Return the [X, Y] coordinate for the center point of the cell that contains the specified text.  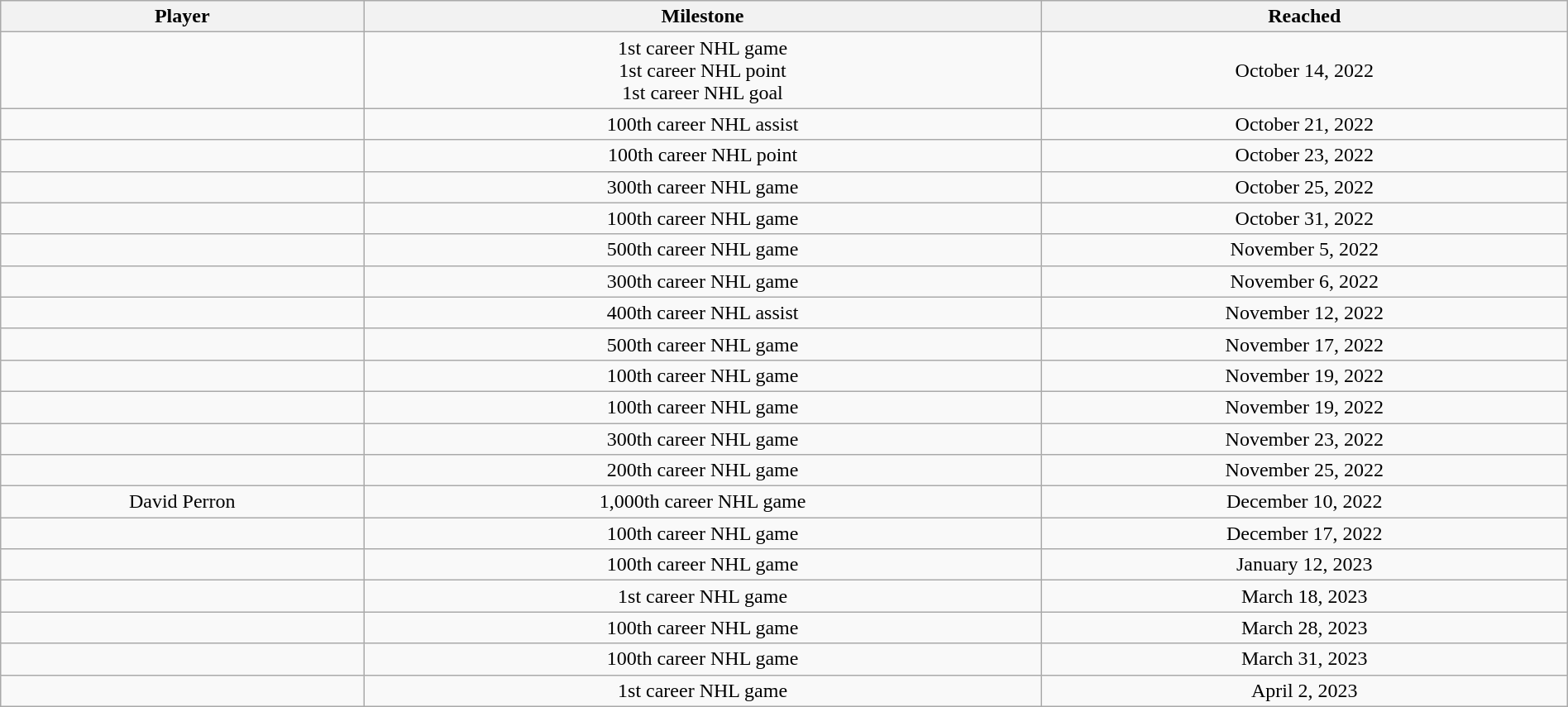
November 23, 2022 [1304, 439]
January 12, 2023 [1304, 565]
December 17, 2022 [1304, 533]
March 28, 2023 [1304, 628]
November 25, 2022 [1304, 471]
March 18, 2023 [1304, 596]
November 12, 2022 [1304, 313]
March 31, 2023 [1304, 659]
October 31, 2022 [1304, 218]
November 17, 2022 [1304, 344]
October 25, 2022 [1304, 187]
1,000th career NHL game [703, 502]
April 2, 2023 [1304, 690]
October 23, 2022 [1304, 155]
100th career NHL assist [703, 124]
November 5, 2022 [1304, 250]
400th career NHL assist [703, 313]
David Perron [182, 502]
100th career NHL point [703, 155]
Reached [1304, 17]
October 14, 2022 [1304, 70]
Milestone [703, 17]
1st career NHL game1st career NHL point1st career NHL goal [703, 70]
November 6, 2022 [1304, 281]
200th career NHL game [703, 471]
December 10, 2022 [1304, 502]
October 21, 2022 [1304, 124]
Player [182, 17]
